Find where the given text appears and provide that cell's center as (X, Y) coordinate. 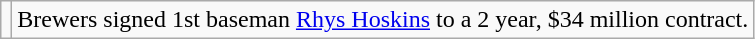
Brewers signed 1st baseman Rhys Hoskins to a 2 year, $34 million contract. (383, 20)
